Find where the given text appears and provide that cell's center as (X, Y) coordinate. 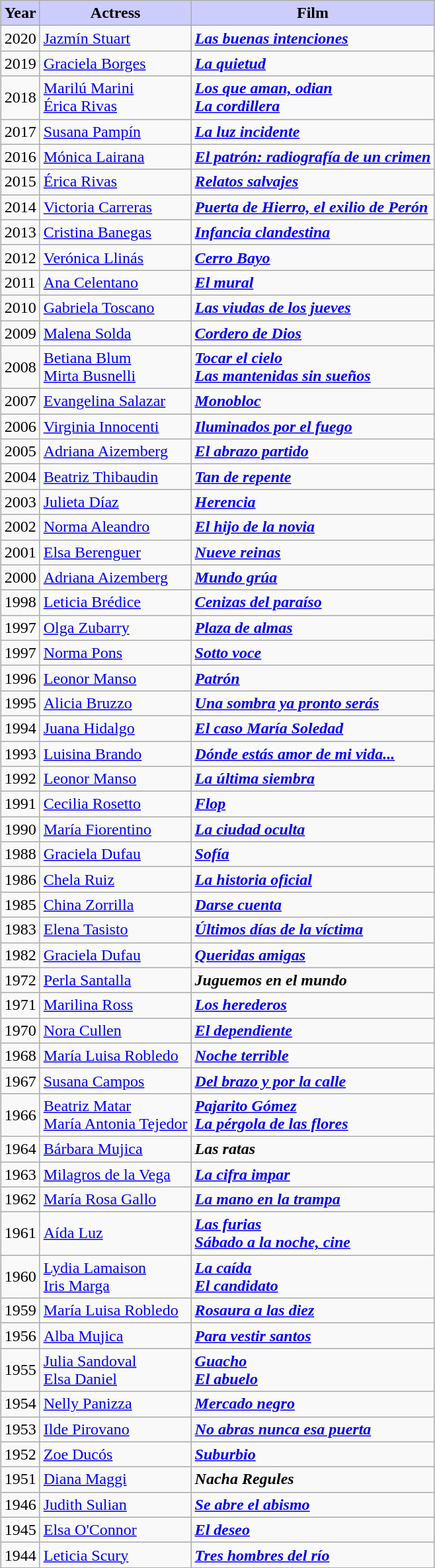
Sotto voce (313, 653)
1983 (20, 930)
1954 (20, 1404)
Puerta de Hierro, el exilio de Perón (313, 207)
1970 (20, 1030)
Rosaura a las diez (313, 1311)
Sofía (313, 854)
1963 (20, 1174)
La luz incidente (313, 132)
Aída Luz (115, 1234)
Cenizas del paraíso (313, 602)
Norma Aleandro (115, 527)
Juana Hidalgo (115, 728)
2001 (20, 552)
1966 (20, 1115)
El patrón: radiografía de un crimen (313, 157)
2007 (20, 401)
1964 (20, 1149)
2005 (20, 452)
Beatriz Thibaudin (115, 477)
Marilú MariniÉrica Rivas (115, 98)
1988 (20, 854)
Perla Santalla (115, 980)
1985 (20, 905)
Nora Cullen (115, 1030)
Film (313, 13)
El hijo de la novia (313, 527)
1998 (20, 602)
Las buenas intenciones (313, 38)
Cordero de Dios (313, 333)
Alicia Bruzzo (115, 703)
La caídaEl candidato (313, 1276)
La última siembra (313, 779)
María Rosa Gallo (115, 1200)
Tres hombres del río (313, 1555)
2011 (20, 282)
Ilde Pirovano (115, 1429)
1959 (20, 1311)
Se abre el abismo (313, 1505)
Cecilia Rosetto (115, 804)
Actress (115, 13)
Noche terrible (313, 1055)
2009 (20, 333)
1961 (20, 1234)
1971 (20, 1005)
1946 (20, 1505)
El dependiente (313, 1030)
Pajarito GómezLa pérgola de las flores (313, 1115)
Year (20, 13)
1991 (20, 804)
Elena Tasisto (115, 930)
Monobloc (313, 401)
1953 (20, 1429)
La cifra impar (313, 1174)
1952 (20, 1454)
Nueve reinas (313, 552)
2018 (20, 98)
Darse cuenta (313, 905)
Queridas amigas (313, 955)
Olga Zubarry (115, 628)
Judith Sulian (115, 1505)
2004 (20, 477)
Cerro Bayo (313, 257)
1956 (20, 1336)
Herencia (313, 502)
Leticia Scury (115, 1555)
Infancia clandestina (313, 232)
1962 (20, 1200)
1951 (20, 1479)
Mónica Lairana (115, 157)
Mundo grúa (313, 577)
2006 (20, 427)
Gabriela Toscano (115, 308)
Iluminados por el fuego (313, 427)
Elsa Berenguer (115, 552)
1945 (20, 1530)
Los herederos (313, 1005)
2019 (20, 63)
Las ratas (313, 1149)
Luisina Brando (115, 753)
Julieta Díaz (115, 502)
1968 (20, 1055)
El mural (313, 282)
Victoria Carreras (115, 207)
1992 (20, 779)
2010 (20, 308)
Alba Mujica (115, 1336)
2003 (20, 502)
Nelly Panizza (115, 1404)
Tocar el cieloLas mantenidas sin sueños (313, 368)
Norma Pons (115, 653)
1993 (20, 753)
Susana Campos (115, 1081)
No abras nunca esa puerta (313, 1429)
Los que aman, odianLa cordillera (313, 98)
Las viudas de los jueves (313, 308)
1967 (20, 1081)
Mercado negro (313, 1404)
Del brazo y por la calle (313, 1081)
Plaza de almas (313, 628)
Una sombra ya pronto serás (313, 703)
1982 (20, 955)
Lydia LamaisonIris Marga (115, 1276)
La historia oficial (313, 880)
1990 (20, 829)
2002 (20, 527)
Para vestir santos (313, 1336)
El caso María Soledad (313, 728)
La ciudad oculta (313, 829)
1994 (20, 728)
Juguemos en el mundo (313, 980)
Graciela Borges (115, 63)
Chela Ruiz (115, 880)
2020 (20, 38)
1955 (20, 1370)
Verónica Llinás (115, 257)
Marilina Ross (115, 1005)
Las furias Sábado a la noche, cine (313, 1234)
2000 (20, 577)
Relatos salvajes (313, 182)
1972 (20, 980)
Tan de repente (313, 477)
Nacha Regules (313, 1479)
Patrón (313, 678)
2013 (20, 232)
2015 (20, 182)
Ana Celentano (115, 282)
1986 (20, 880)
Virginia Innocenti (115, 427)
Zoe Ducós (115, 1454)
2012 (20, 257)
El deseo (313, 1530)
Elsa O'Connor (115, 1530)
Jazmín Stuart (115, 38)
2016 (20, 157)
Milagros de la Vega (115, 1174)
Malena Solda (115, 333)
María Fiorentino (115, 829)
Bárbara Mujica (115, 1149)
Betiana BlumMirta Busnelli (115, 368)
Dónde estás amor de mi vida... (313, 753)
Érica Rivas (115, 182)
Cristina Banegas (115, 232)
2008 (20, 368)
Leticia Brédice (115, 602)
Evangelina Salazar (115, 401)
2017 (20, 132)
Julia SandovalElsa Daniel (115, 1370)
Suburbio (313, 1454)
Flop (313, 804)
2014 (20, 207)
La quietud (313, 63)
1995 (20, 703)
1944 (20, 1555)
1996 (20, 678)
Últimos días de la víctima (313, 930)
Diana Maggi (115, 1479)
La mano en la trampa (313, 1200)
1960 (20, 1276)
Beatriz MatarMaría Antonia Tejedor (115, 1115)
Susana Pampín (115, 132)
GuachoEl abuelo (313, 1370)
China Zorrilla (115, 905)
El abrazo partido (313, 452)
